Search for the cell housing the specified text and yield its (x, y) center coordinate. 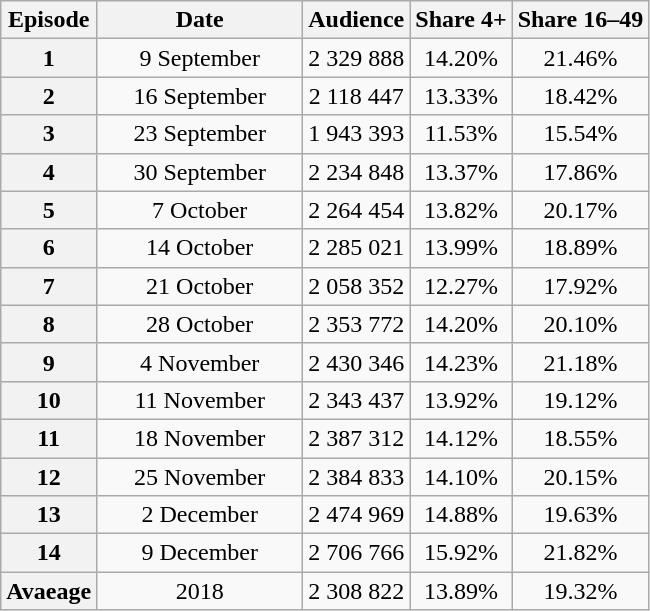
14.88% (461, 515)
19.63% (580, 515)
2 December (200, 515)
13.37% (461, 172)
7 October (200, 210)
21.82% (580, 553)
19.12% (580, 400)
Episode (49, 20)
19.32% (580, 591)
Share 4+ (461, 20)
21 October (200, 286)
2018 (200, 591)
13.82% (461, 210)
2 308 822 (356, 591)
9 September (200, 58)
6 (49, 248)
12 (49, 477)
18.42% (580, 96)
8 (49, 324)
2 343 437 (356, 400)
1 943 393 (356, 134)
14 October (200, 248)
14.23% (461, 362)
25 November (200, 477)
17.92% (580, 286)
4 November (200, 362)
2 (49, 96)
23 September (200, 134)
20.17% (580, 210)
Audience (356, 20)
11 (49, 438)
4 (49, 172)
11.53% (461, 134)
13.92% (461, 400)
1 (49, 58)
14.12% (461, 438)
18.89% (580, 248)
2 706 766 (356, 553)
20.10% (580, 324)
2 118 447 (356, 96)
3 (49, 134)
2 353 772 (356, 324)
Share 16–49 (580, 20)
2 384 833 (356, 477)
Avaeage (49, 591)
16 September (200, 96)
7 (49, 286)
2 387 312 (356, 438)
14 (49, 553)
15.92% (461, 553)
11 November (200, 400)
30 September (200, 172)
2 285 021 (356, 248)
2 430 346 (356, 362)
20.15% (580, 477)
28 October (200, 324)
18 November (200, 438)
10 (49, 400)
17.86% (580, 172)
2 329 888 (356, 58)
18.55% (580, 438)
13 (49, 515)
21.18% (580, 362)
9 December (200, 553)
2 234 848 (356, 172)
21.46% (580, 58)
15.54% (580, 134)
13.99% (461, 248)
5 (49, 210)
12.27% (461, 286)
13.89% (461, 591)
13.33% (461, 96)
2 474 969 (356, 515)
14.10% (461, 477)
2 264 454 (356, 210)
Date (200, 20)
2 058 352 (356, 286)
9 (49, 362)
